Return (x, y) of the center of cell containing provided text 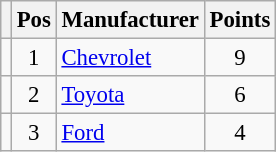
3 (34, 133)
Pos (34, 20)
Manufacturer (130, 20)
2 (34, 95)
1 (34, 58)
4 (240, 133)
Ford (130, 133)
9 (240, 58)
Toyota (130, 95)
Points (240, 20)
Chevrolet (130, 58)
6 (240, 95)
